Return (x, y) of the center of cell containing provided text 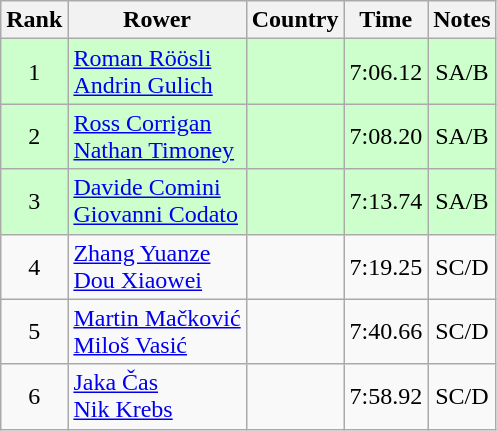
Martin MačkovićMiloš Vasić (157, 332)
Rank (34, 20)
7:58.92 (386, 396)
1 (34, 72)
Country (295, 20)
3 (34, 202)
7:13.74 (386, 202)
7:06.12 (386, 72)
Davide CominiGiovanni Codato (157, 202)
Jaka ČasNik Krebs (157, 396)
Zhang YuanzeDou Xiaowei (157, 266)
6 (34, 396)
7:08.20 (386, 136)
5 (34, 332)
7:19.25 (386, 266)
Time (386, 20)
Rower (157, 20)
4 (34, 266)
Notes (462, 20)
Roman RöösliAndrin Gulich (157, 72)
7:40.66 (386, 332)
2 (34, 136)
Ross CorriganNathan Timoney (157, 136)
